From the cell containing the given text, extract its center point as [x, y] coordinate. 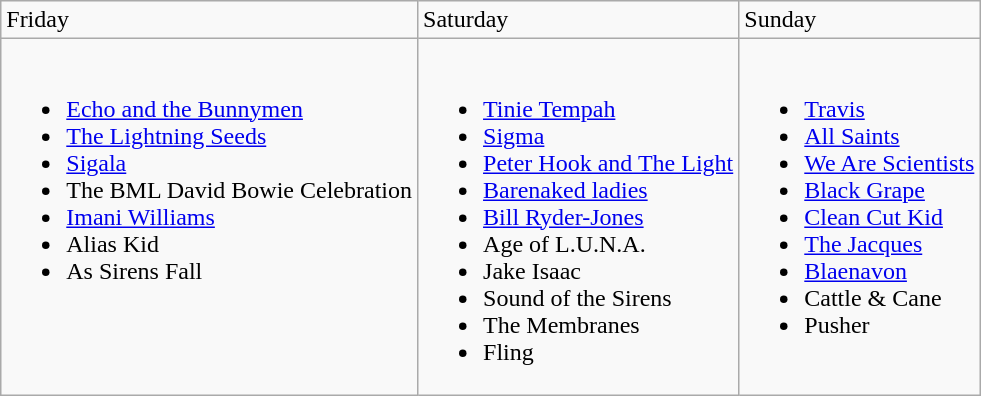
Sunday [860, 20]
Echo and the BunnymenThe Lightning SeedsSigalaThe BML David Bowie CelebrationImani WilliamsAlias KidAs Sirens Fall [210, 217]
TravisAll SaintsWe Are ScientistsBlack GrapeClean Cut KidThe JacquesBlaenavonCattle & CanePusher [860, 217]
Tinie TempahSigmaPeter Hook and The LightBarenaked ladiesBill Ryder-JonesAge of L.U.N.A.Jake IsaacSound of the SirensThe MembranesFling [578, 217]
Saturday [578, 20]
Friday [210, 20]
